Output the [X, Y] coordinate of the center of the cell containing the given text.  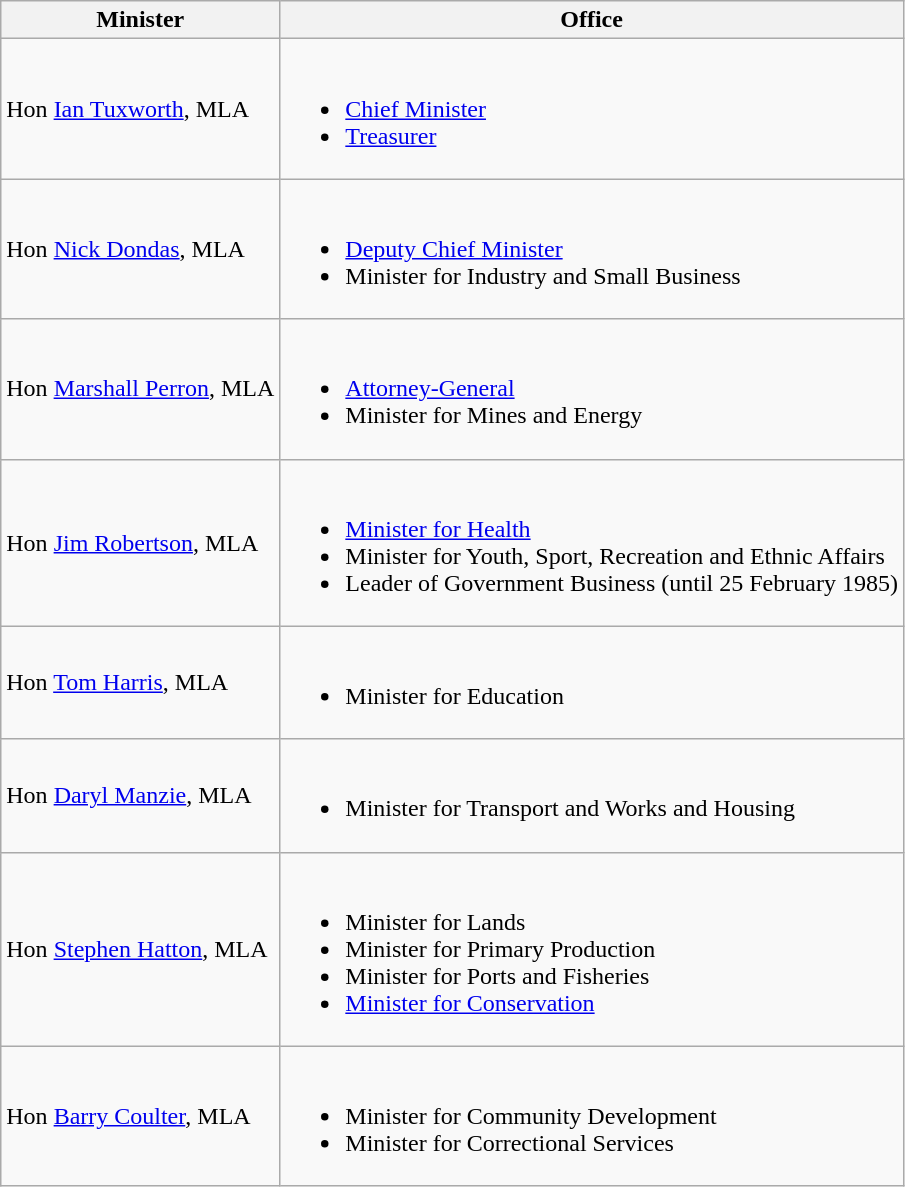
Minister for Transport and Works and Housing [592, 796]
Hon Stephen Hatton, MLA [140, 949]
Minister for LandsMinister for Primary ProductionMinister for Ports and FisheriesMinister for Conservation [592, 949]
Minister for Education [592, 682]
Hon Nick Dondas, MLA [140, 249]
Hon Daryl Manzie, MLA [140, 796]
Minister [140, 20]
Hon Tom Harris, MLA [140, 682]
Chief MinisterTreasurer [592, 109]
Hon Jim Robertson, MLA [140, 542]
Hon Barry Coulter, MLA [140, 1116]
Minister for Community DevelopmentMinister for Correctional Services [592, 1116]
Hon Marshall Perron, MLA [140, 389]
Attorney-GeneralMinister for Mines and Energy [592, 389]
Minister for HealthMinister for Youth, Sport, Recreation and Ethnic AffairsLeader of Government Business (until 25 February 1985) [592, 542]
Office [592, 20]
Deputy Chief MinisterMinister for Industry and Small Business [592, 249]
Hon Ian Tuxworth, MLA [140, 109]
